Extract the [x, y] coordinate from the center of the cell holding the provided text.  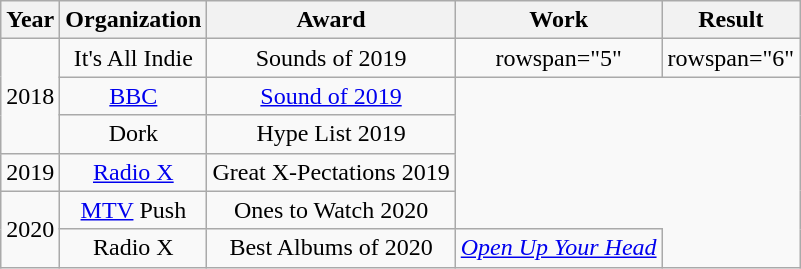
Work [558, 20]
It's All Indie [134, 58]
rowspan="5" [558, 58]
2020 [30, 229]
Sound of 2019 [331, 96]
2019 [30, 172]
MTV Push [134, 210]
Open Up Your Head [558, 248]
BBC [134, 96]
2018 [30, 96]
Organization [134, 20]
rowspan="6" [731, 58]
Hype List 2019 [331, 134]
Best Albums of 2020 [331, 248]
Result [731, 20]
Ones to Watch 2020 [331, 210]
Dork [134, 134]
Award [331, 20]
Great X-Pectations 2019 [331, 172]
Sounds of 2019 [331, 58]
Year [30, 20]
